Identify which cell holds the provided text, then report its [X, Y] central coordinate. 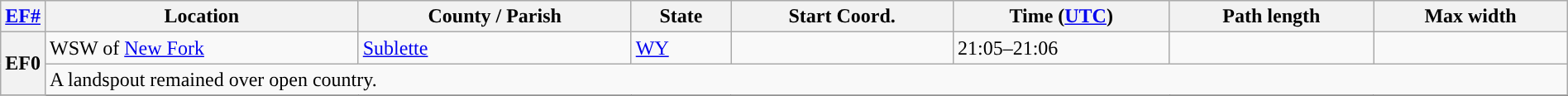
County / Parish [495, 17]
A landspout remained over open country. [806, 79]
WY [681, 48]
State [681, 17]
Max width [1470, 17]
EF# [23, 17]
21:05–21:06 [1060, 48]
Start Coord. [842, 17]
Sublette [495, 48]
Path length [1272, 17]
Time (UTC) [1060, 17]
EF0 [23, 64]
WSW of New Fork [202, 48]
Location [202, 17]
